Find where the given text appears and provide that cell's center as [x, y] coordinate. 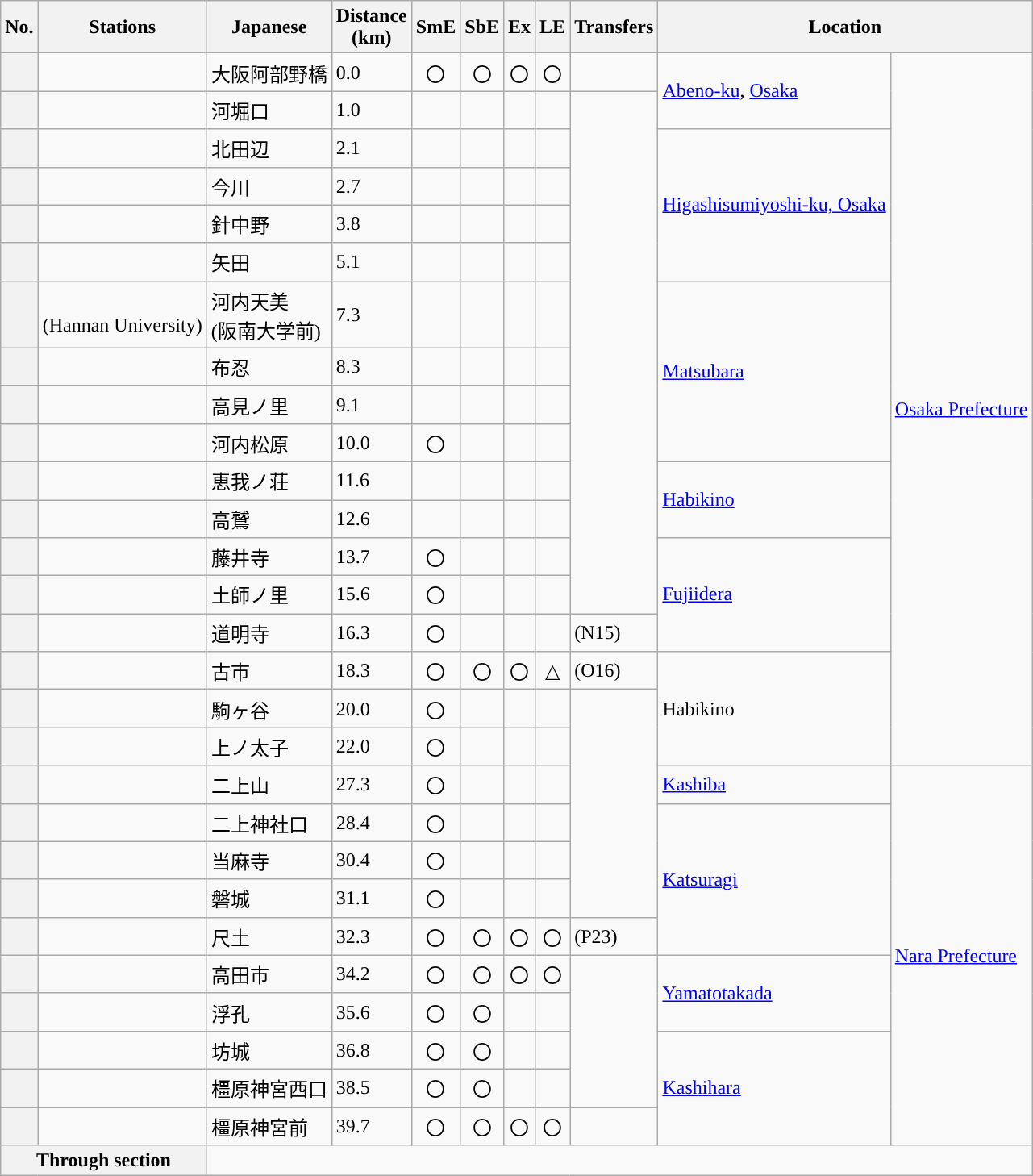
恵我ノ荘 [269, 481]
二上神社口 [269, 823]
SbE [482, 27]
34.2 [371, 974]
18.3 [371, 671]
Yamatotakada [774, 993]
SmE [435, 27]
31.1 [371, 899]
36.8 [371, 1050]
橿原神宮西口 [269, 1087]
28.4 [371, 823]
橿原神宮前 [269, 1126]
高見ノ里 [269, 405]
27.3 [371, 784]
Distance(km) [371, 27]
32.3 [371, 936]
9.1 [371, 405]
7.3 [371, 315]
上ノ太子 [269, 747]
Katsuragi [774, 879]
古市 [269, 671]
Stations [123, 27]
16.3 [371, 632]
Location [845, 27]
(Hannan University) [123, 315]
(O16) [614, 671]
△ [553, 671]
大阪阿部野橋 [269, 73]
13.7 [371, 557]
10.0 [371, 442]
Abeno-ku, Osaka [774, 91]
尺土 [269, 936]
39.7 [371, 1126]
高田市 [269, 974]
22.0 [371, 747]
Kashiba [774, 784]
2.7 [371, 186]
(N15) [614, 632]
道明寺 [269, 632]
駒ヶ谷 [269, 708]
河内天美(阪南大学前) [269, 315]
当麻寺 [269, 860]
Kashihara [774, 1087]
30.4 [371, 860]
No. [19, 27]
土師ノ里 [269, 595]
0.0 [371, 73]
河堀口 [269, 110]
Higashisumiyoshi-ku, Osaka [774, 205]
(P23) [614, 936]
針中野 [269, 224]
5.1 [371, 261]
Transfers [614, 27]
Ex [519, 27]
北田辺 [269, 148]
Matsubara [774, 371]
藤井寺 [269, 557]
高鷲 [269, 519]
35.6 [371, 1011]
15.6 [371, 595]
12.6 [371, 519]
磐城 [269, 899]
11.6 [371, 481]
二上山 [269, 784]
Fujiidera [774, 595]
8.3 [371, 366]
38.5 [371, 1087]
河内松原 [269, 442]
Through section [103, 1161]
Nara Prefecture [961, 955]
LE [553, 27]
1.0 [371, 110]
Japanese [269, 27]
3.8 [371, 224]
矢田 [269, 261]
浮孔 [269, 1011]
布忍 [269, 366]
Osaka Prefecture [961, 410]
坊城 [269, 1050]
2.1 [371, 148]
20.0 [371, 708]
今川 [269, 186]
